Determine the [x, y] coordinate at the center of the cell enclosing the given text.  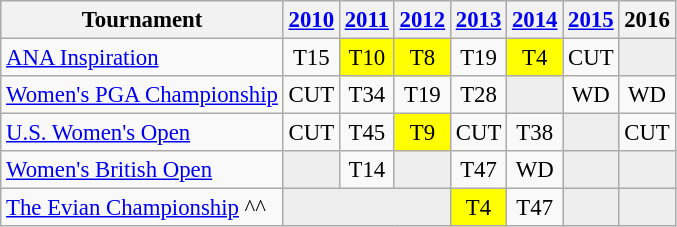
T8 [422, 58]
2013 [478, 20]
T9 [422, 133]
ANA Inspiration [142, 58]
T38 [535, 133]
T10 [366, 58]
T15 [311, 58]
2015 [591, 20]
The Evian Championship ^^ [142, 208]
T14 [366, 170]
U.S. Women's Open [142, 133]
2016 [647, 20]
T28 [478, 95]
T45 [366, 133]
2011 [366, 20]
2010 [311, 20]
Women's British Open [142, 170]
2014 [535, 20]
T34 [366, 95]
2012 [422, 20]
Women's PGA Championship [142, 95]
Tournament [142, 20]
